Identify which cell holds the provided text, then report its [X, Y] central coordinate. 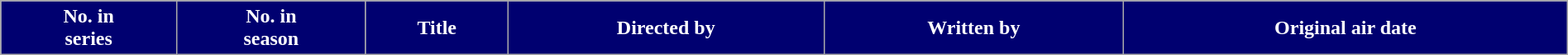
Written by [973, 28]
Directed by [666, 28]
No. inseries [89, 28]
Original air date [1345, 28]
Title [437, 28]
No. inseason [271, 28]
